Locate the cell with the specified text and output its (X, Y) center coordinate. 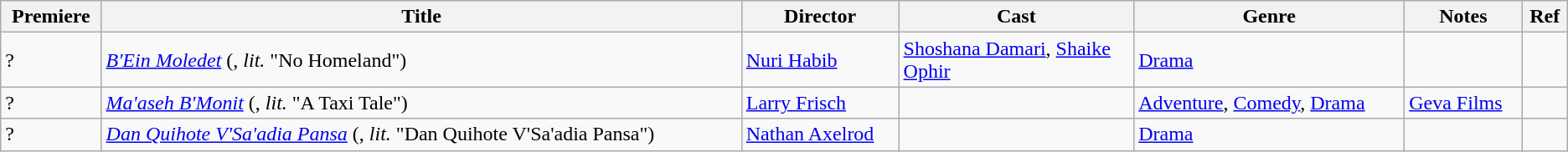
Geva Films (1463, 103)
Shoshana Damari, Shaike Ophir (1017, 60)
Adventure, Comedy, Drama (1270, 103)
Dan Quihote V'Sa'adia Pansa (, lit. "Dan Quihote V'Sa'adia Pansa") (421, 134)
B'Ein Moledet (, lit. "No Homeland") (421, 60)
Title (421, 17)
Ma'aseh B'Monit (, lit. "A Taxi Tale") (421, 103)
Premiere (51, 17)
Notes (1463, 17)
Cast (1017, 17)
Director (820, 17)
Ref (1545, 17)
Nuri Habib (820, 60)
Nathan Axelrod (820, 134)
Genre (1270, 17)
Larry Frisch (820, 103)
